Identify which cell holds the provided text, then report its [x, y] central coordinate. 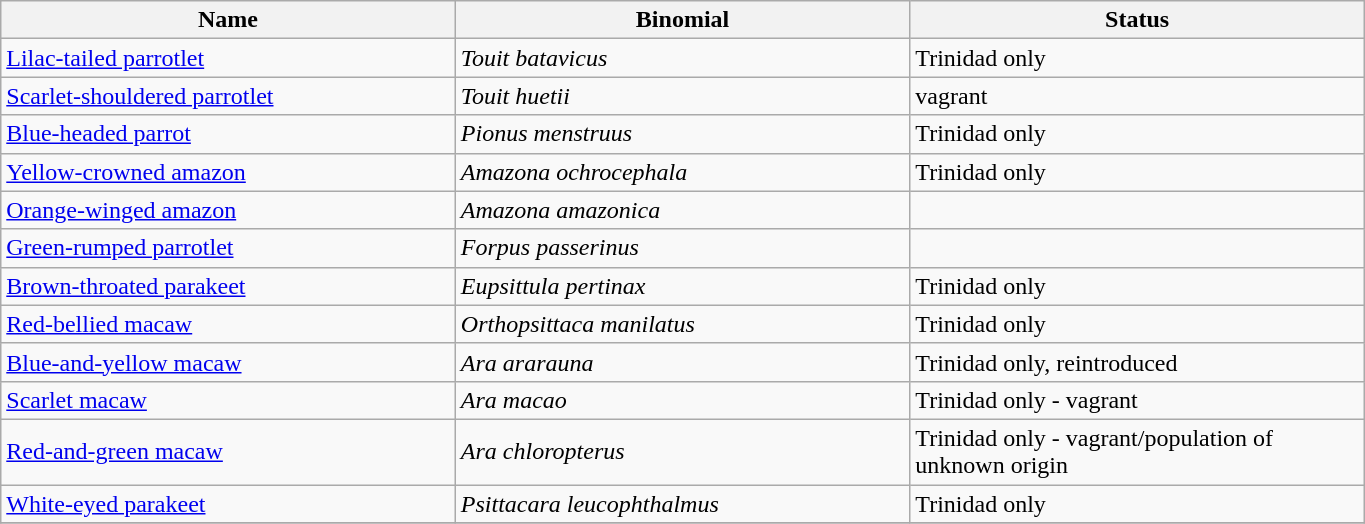
Touit batavicus [682, 58]
Orange-winged amazon [228, 210]
Psittacara leucophthalmus [682, 503]
Trinidad only, reintroduced [1138, 362]
Scarlet-shouldered parrotlet [228, 96]
Ara macao [682, 400]
Eupsittula pertinax [682, 286]
Red-and-green macaw [228, 452]
Forpus passerinus [682, 248]
Amazona amazonica [682, 210]
Trinidad only - vagrant/population of unknown origin [1138, 452]
White-eyed parakeet [228, 503]
vagrant [1138, 96]
Touit huetii [682, 96]
Trinidad only - vagrant [1138, 400]
Red-bellied macaw [228, 324]
Pionus menstruus [682, 134]
Blue-and-yellow macaw [228, 362]
Scarlet macaw [228, 400]
Status [1138, 20]
Ara chloropterus [682, 452]
Ara ararauna [682, 362]
Binomial [682, 20]
Green-rumped parrotlet [228, 248]
Yellow-crowned amazon [228, 172]
Brown-throated parakeet [228, 286]
Name [228, 20]
Orthopsittaca manilatus [682, 324]
Amazona ochrocephala [682, 172]
Lilac-tailed parrotlet [228, 58]
Blue-headed parrot [228, 134]
